For the text-containing cell, return its midpoint in (X, Y) coordinate format. 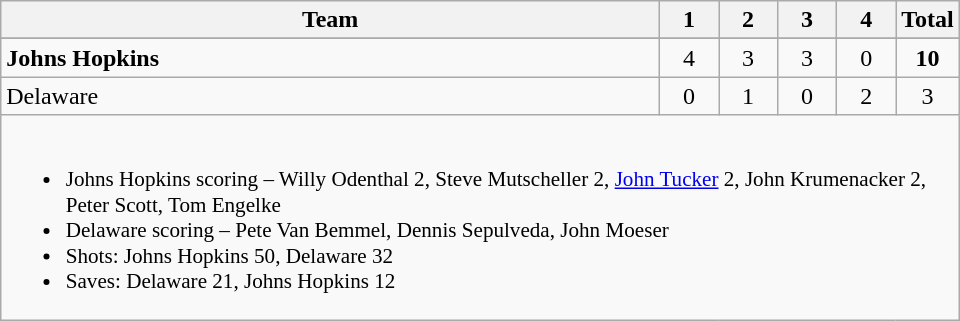
Johns Hopkins (330, 58)
Delaware (330, 96)
Team (330, 20)
Total (928, 20)
10 (928, 58)
